Identify which cell holds the provided text, then report its [x, y] central coordinate. 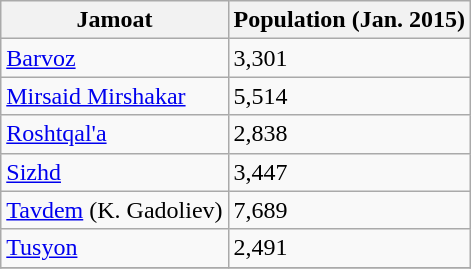
Population (Jan. 2015) [349, 20]
Tusyon [114, 248]
Barvoz [114, 58]
Tavdem (K. Gadoliev) [114, 210]
Sizhd [114, 172]
5,514 [349, 96]
7,689 [349, 210]
3,447 [349, 172]
Mirsaid Mirshakar [114, 96]
2,491 [349, 248]
Jamoat [114, 20]
Roshtqal'a [114, 134]
3,301 [349, 58]
2,838 [349, 134]
